Return [X, Y] of the center of cell containing provided text 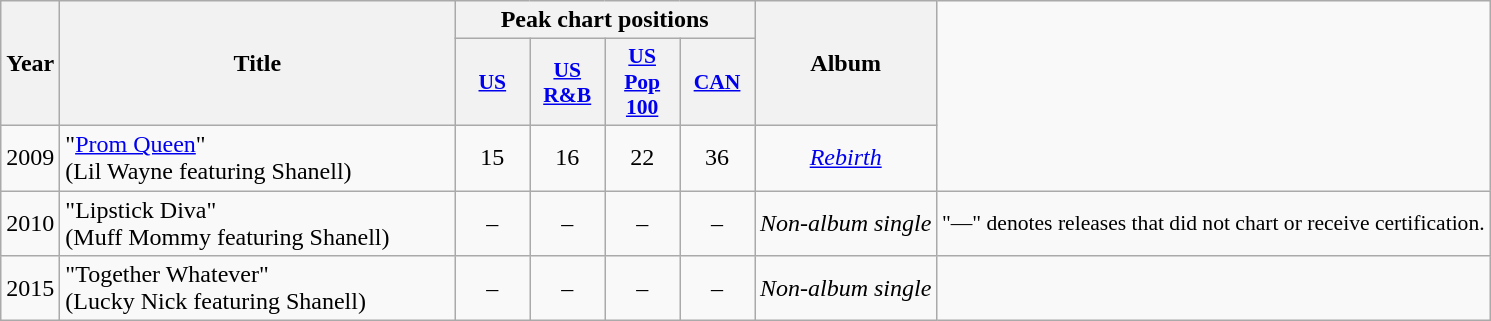
"—" denotes releases that did not chart or receive certification. [1214, 222]
36 [718, 158]
15 [492, 158]
16 [568, 158]
2010 [30, 222]
USR&B [568, 82]
2009 [30, 158]
Year [30, 64]
"Together Whatever" (Lucky Nick featuring Shanell) [258, 288]
2015 [30, 288]
22 [642, 158]
Rebirth [845, 158]
US [492, 82]
US Pop100 [642, 82]
Album [845, 64]
"Lipstick Diva" (Muff Mommy featuring Shanell) [258, 222]
CAN [718, 82]
"Prom Queen"(Lil Wayne featuring Shanell) [258, 158]
Peak chart positions [605, 20]
Title [258, 64]
